Scan for the cell matching the given text and deliver its [x, y] coordinate at center. 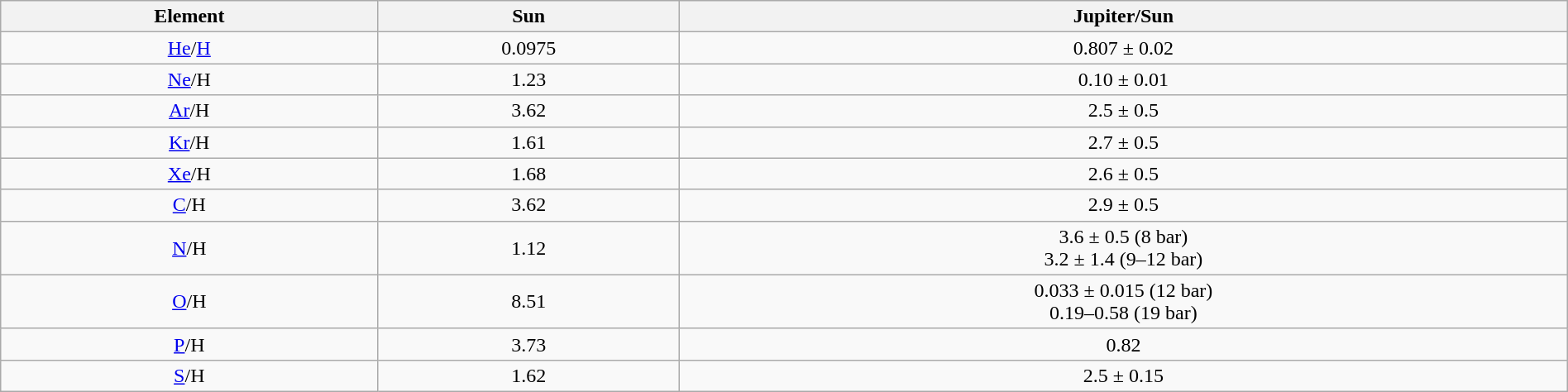
1.12 [529, 248]
2.6 ± 0.5 [1124, 174]
Element [189, 17]
P/H [189, 344]
2.5 ± 0.5 [1124, 111]
0.10 ± 0.01 [1124, 79]
Kr/H [189, 142]
2.7 ± 0.5 [1124, 142]
Sun [529, 17]
0.807 ± 0.02 [1124, 48]
3.6 ± 0.5 (8 bar)3.2 ± 1.4 (9–12 bar) [1124, 248]
2.9 ± 0.5 [1124, 205]
3.73 [529, 344]
1.62 [529, 375]
0.033 ± 0.015 (12 bar)0.19–0.58 (19 bar) [1124, 301]
1.23 [529, 79]
S/H [189, 375]
8.51 [529, 301]
Ar/H [189, 111]
0.82 [1124, 344]
1.68 [529, 174]
Jupiter/Sun [1124, 17]
He/H [189, 48]
1.61 [529, 142]
N/H [189, 248]
0.0975 [529, 48]
O/H [189, 301]
2.5 ± 0.15 [1124, 375]
Ne/H [189, 79]
Xe/H [189, 174]
C/H [189, 205]
